Locate the cell with the specified text and output its (x, y) center coordinate. 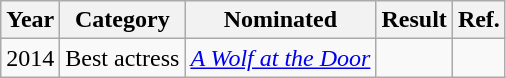
Best actress (122, 58)
Nominated (280, 20)
A Wolf at the Door (280, 58)
Result (414, 20)
Year (30, 20)
2014 (30, 58)
Ref. (478, 20)
Category (122, 20)
